Extract the (x, y) coordinate from the center of the cell holding the provided text.  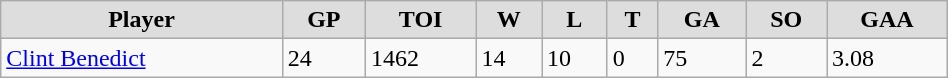
W (509, 20)
GP (324, 20)
2 (786, 58)
Clint Benedict (142, 58)
0 (632, 58)
3.08 (888, 58)
TOI (420, 20)
14 (509, 58)
SO (786, 20)
1462 (420, 58)
24 (324, 58)
GAA (888, 20)
10 (575, 58)
75 (702, 58)
T (632, 20)
GA (702, 20)
Player (142, 20)
L (575, 20)
